Capture the cell that displays the provided text and extract its [X, Y] central coordinate. 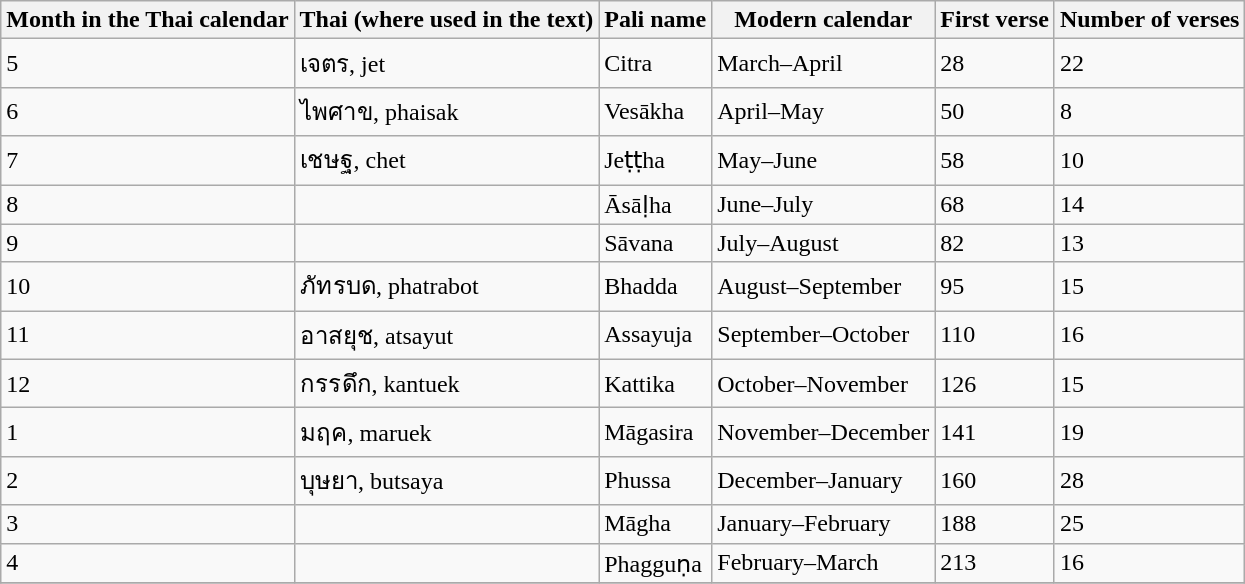
อาสยุช, atsayut [446, 336]
บุษยา, butsaya [446, 480]
December–January [824, 480]
Number of verses [1150, 20]
2 [148, 480]
กรรดึก, kantuek [446, 384]
เจตร, jet [446, 64]
9 [148, 243]
ภัทรบด, phatrabot [446, 286]
Māgha [656, 524]
11 [148, 336]
March–April [824, 64]
September–October [824, 336]
13 [1150, 243]
Modern calendar [824, 20]
มฤค, maruek [446, 432]
213 [995, 563]
141 [995, 432]
Jeṭṭha [656, 160]
February–March [824, 563]
95 [995, 286]
58 [995, 160]
4 [148, 563]
82 [995, 243]
126 [995, 384]
25 [1150, 524]
Citra [656, 64]
June–July [824, 204]
January–February [824, 524]
50 [995, 112]
1 [148, 432]
14 [1150, 204]
7 [148, 160]
May–June [824, 160]
110 [995, 336]
August–September [824, 286]
เชษฐ, chet [446, 160]
Māgasira [656, 432]
5 [148, 64]
Month in the Thai calendar [148, 20]
Pali name [656, 20]
Phagguṇa [656, 563]
Bhadda [656, 286]
22 [1150, 64]
April–May [824, 112]
160 [995, 480]
First verse [995, 20]
ไพศาข, phaisak [446, 112]
6 [148, 112]
Sāvana [656, 243]
November–December [824, 432]
Thai (where used in the text) [446, 20]
3 [148, 524]
Vesākha [656, 112]
Kattika [656, 384]
Assayuja [656, 336]
Phussa [656, 480]
July–August [824, 243]
188 [995, 524]
19 [1150, 432]
12 [148, 384]
Āsāḷha [656, 204]
October–November [824, 384]
68 [995, 204]
